Extract the [X, Y] coordinate from the center of the cell holding the provided text.  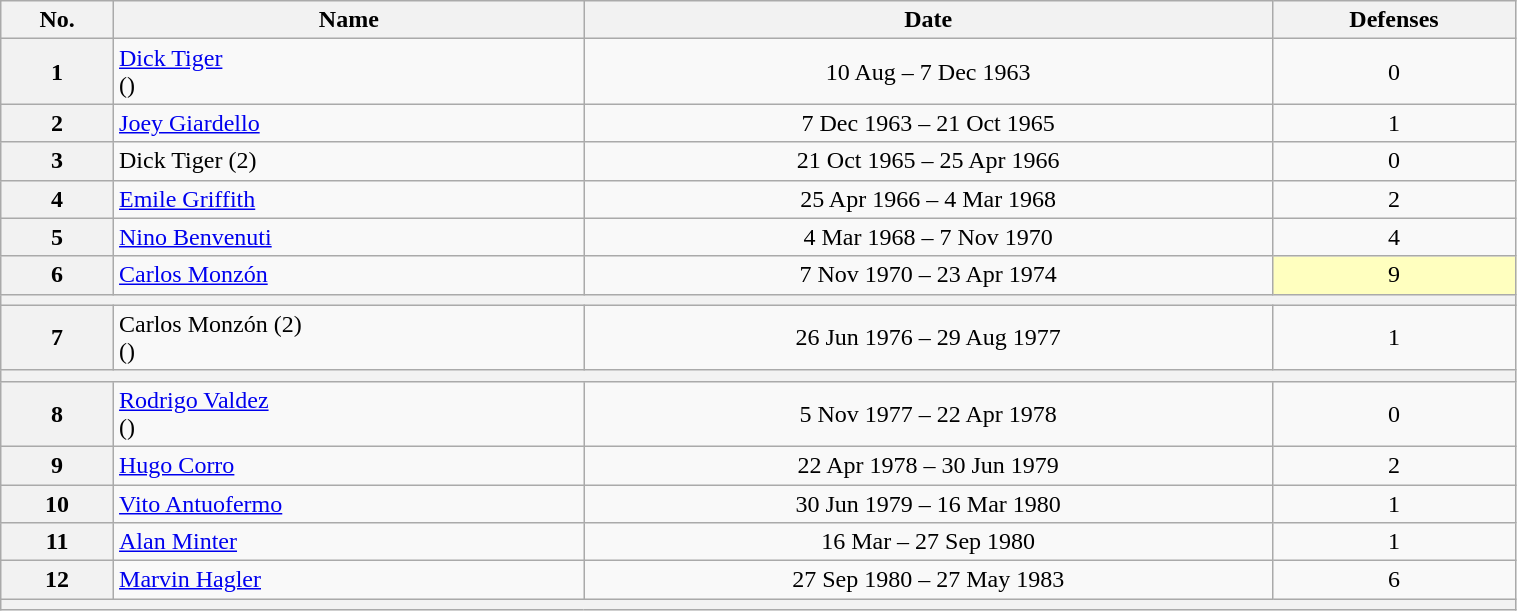
5 Nov 1977 – 22 Apr 1978 [928, 414]
3 [58, 161]
16 Mar – 27 Sep 1980 [928, 542]
25 Apr 1966 – 4 Mar 1968 [928, 199]
12 [58, 580]
No. [58, 20]
Dick Tiger (2) [350, 161]
5 [58, 237]
Rodrigo Valdez() [350, 414]
10 [58, 503]
Name [350, 20]
21 Oct 1965 – 25 Apr 1966 [928, 161]
11 [58, 542]
7 Dec 1963 – 21 Oct 1965 [928, 123]
27 Sep 1980 – 27 May 1983 [928, 580]
4 Mar 1968 – 7 Nov 1970 [928, 237]
Joey Giardello [350, 123]
8 [58, 414]
22 Apr 1978 – 30 Jun 1979 [928, 465]
Hugo Corro [350, 465]
Date [928, 20]
7 [58, 338]
7 Nov 1970 – 23 Apr 1974 [928, 275]
10 Aug – 7 Dec 1963 [928, 72]
26 Jun 1976 – 29 Aug 1977 [928, 338]
Dick Tiger() [350, 72]
Nino Benvenuti [350, 237]
Marvin Hagler [350, 580]
Carlos Monzón [350, 275]
Emile Griffith [350, 199]
30 Jun 1979 – 16 Mar 1980 [928, 503]
Vito Antuofermo [350, 503]
Alan Minter [350, 542]
Defenses [1394, 20]
Carlos Monzón (2)() [350, 338]
